Extract the [X, Y] coordinate from the center of the cell holding the provided text.  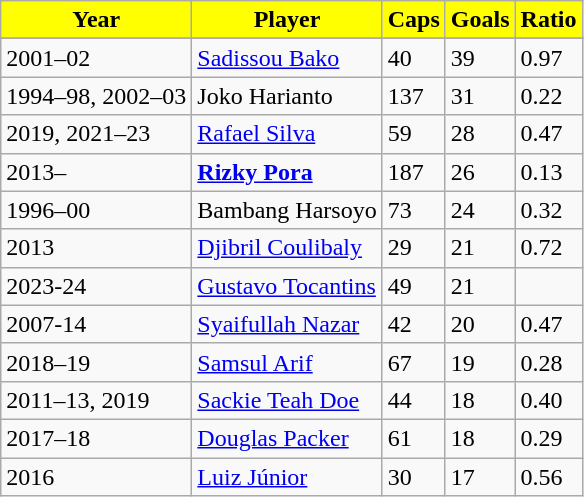
0.28 [548, 362]
Player [287, 20]
Caps [414, 20]
49 [414, 286]
2016 [96, 477]
2013– [96, 172]
2019, 2021–23 [96, 134]
Sadissou Bako [287, 58]
40 [414, 58]
Year [96, 20]
0.32 [548, 210]
Joko Harianto [287, 96]
0.72 [548, 248]
59 [414, 134]
31 [480, 96]
0.97 [548, 58]
Gustavo Tocantins [287, 286]
20 [480, 324]
73 [414, 210]
Djibril Coulibaly [287, 248]
28 [480, 134]
Bambang Harsoyo [287, 210]
2017–18 [96, 438]
67 [414, 362]
29 [414, 248]
Ratio [548, 20]
42 [414, 324]
Goals [480, 20]
2013 [96, 248]
137 [414, 96]
2018–19 [96, 362]
Luiz Júnior [287, 477]
0.13 [548, 172]
Sackie Teah Doe [287, 400]
2007-14 [96, 324]
Douglas Packer [287, 438]
Samsul Arif [287, 362]
Rafael Silva [287, 134]
39 [480, 58]
17 [480, 477]
1996–00 [96, 210]
0.40 [548, 400]
61 [414, 438]
19 [480, 362]
0.56 [548, 477]
0.22 [548, 96]
44 [414, 400]
2011–13, 2019 [96, 400]
187 [414, 172]
0.29 [548, 438]
24 [480, 210]
1994–98, 2002–03 [96, 96]
26 [480, 172]
2001–02 [96, 58]
2023-24 [96, 286]
Rizky Pora [287, 172]
30 [414, 477]
Syaifullah Nazar [287, 324]
